Scan for the cell matching the given text and deliver its (x, y) coordinate at center. 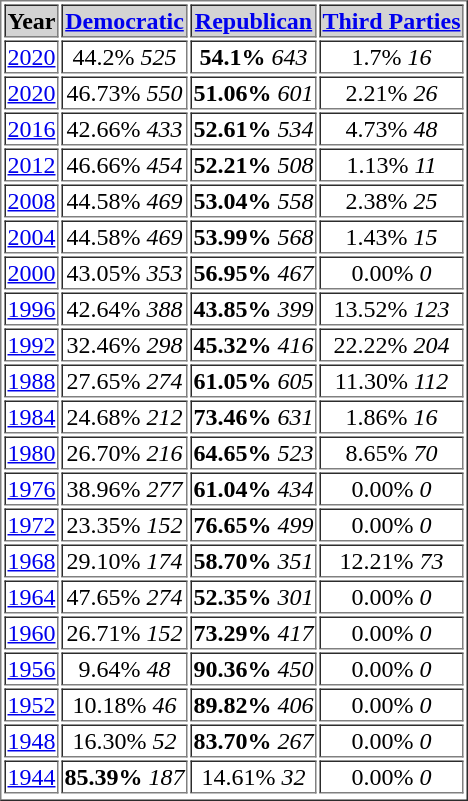
76.65% 499 (253, 524)
46.73% 550 (125, 92)
2012 (31, 164)
23.35% 152 (125, 524)
12.21% 73 (392, 560)
85.39% 187 (125, 776)
54.1% 643 (253, 56)
43.05% 353 (125, 272)
52.61% 534 (253, 128)
2.21% 26 (392, 92)
Republican (253, 20)
2.38% 25 (392, 200)
16.30% 52 (125, 740)
1948 (31, 740)
4.73% 48 (392, 128)
1996 (31, 308)
1968 (31, 560)
1.7% 16 (392, 56)
22.22% 204 (392, 344)
1964 (31, 596)
42.64% 388 (125, 308)
64.65% 523 (253, 452)
2004 (31, 236)
83.70% 267 (253, 740)
53.99% 568 (253, 236)
1944 (31, 776)
32.46% 298 (125, 344)
1.86% 16 (392, 416)
11.30% 112 (392, 380)
52.21% 508 (253, 164)
1.43% 15 (392, 236)
1972 (31, 524)
Democratic (125, 20)
1980 (31, 452)
8.65% 70 (392, 452)
1956 (31, 668)
73.29% 417 (253, 632)
24.68% 212 (125, 416)
47.65% 274 (125, 596)
44.2% 525 (125, 56)
38.96% 277 (125, 488)
1.13% 11 (392, 164)
29.10% 174 (125, 560)
2008 (31, 200)
9.64% 48 (125, 668)
2016 (31, 128)
26.71% 152 (125, 632)
46.66% 454 (125, 164)
1984 (31, 416)
58.70% 351 (253, 560)
1988 (31, 380)
53.04% 558 (253, 200)
43.85% 399 (253, 308)
61.05% 605 (253, 380)
14.61% 32 (253, 776)
10.18% 46 (125, 704)
52.35% 301 (253, 596)
26.70% 216 (125, 452)
1952 (31, 704)
56.95% 467 (253, 272)
45.32% 416 (253, 344)
89.82% 406 (253, 704)
61.04% 434 (253, 488)
1992 (31, 344)
73.46% 631 (253, 416)
51.06% 601 (253, 92)
42.66% 433 (125, 128)
1960 (31, 632)
Year (31, 20)
27.65% 274 (125, 380)
90.36% 450 (253, 668)
2000 (31, 272)
Third Parties (392, 20)
1976 (31, 488)
13.52% 123 (392, 308)
